Output the (X, Y) coordinate of the center of the cell containing the given text.  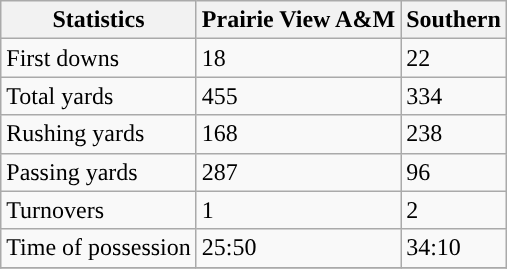
238 (454, 134)
2 (454, 210)
18 (298, 58)
96 (454, 172)
22 (454, 58)
168 (298, 134)
Southern (454, 20)
287 (298, 172)
First downs (99, 58)
Statistics (99, 20)
Turnovers (99, 210)
1 (298, 210)
25:50 (298, 248)
Time of possession (99, 248)
Passing yards (99, 172)
Total yards (99, 96)
334 (454, 96)
Prairie View A&M (298, 20)
Rushing yards (99, 134)
455 (298, 96)
34:10 (454, 248)
